Return (x, y) of the center of cell containing provided text 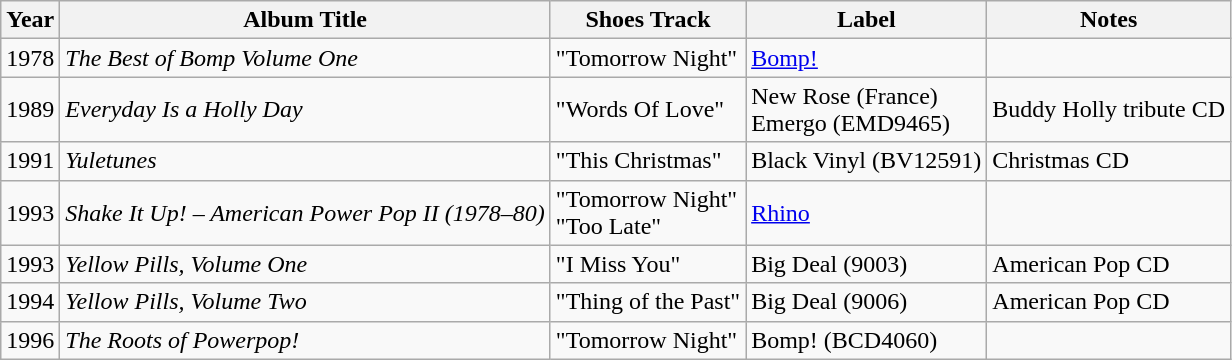
"I Miss You" (648, 264)
"Words Of Love" (648, 110)
Buddy Holly tribute CD (1109, 110)
Label (866, 20)
Shake It Up! – American Power Pop II (1978–80) (306, 212)
Bomp! (BCD4060) (866, 340)
Black Vinyl (BV12591) (866, 161)
Rhino (866, 212)
"Thing of the Past" (648, 302)
Album Title (306, 20)
1991 (30, 161)
Year (30, 20)
1978 (30, 58)
Notes (1109, 20)
The Roots of Powerpop! (306, 340)
"This Christmas" (648, 161)
Christmas CD (1109, 161)
Everyday Is a Holly Day (306, 110)
Big Deal (9006) (866, 302)
Yellow Pills, Volume Two (306, 302)
1994 (30, 302)
1989 (30, 110)
New Rose (France)Emergo (EMD9465) (866, 110)
Yuletunes (306, 161)
1996 (30, 340)
Bomp! (866, 58)
Shoes Track (648, 20)
The Best of Bomp Volume One (306, 58)
"Tomorrow Night""Too Late" (648, 212)
Yellow Pills, Volume One (306, 264)
Big Deal (9003) (866, 264)
